From the cell containing the given text, extract its center point as (x, y) coordinate. 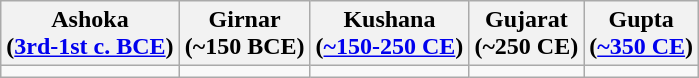
Gujarat(~250 CE) (526, 34)
Gupta(~350 CE) (642, 34)
Kushana(~150-250 CE) (390, 34)
Girnar(~150 BCE) (244, 34)
Ashoka(3rd-1st c. BCE) (90, 34)
